Scan for the cell matching the given text and deliver its [X, Y] coordinate at center. 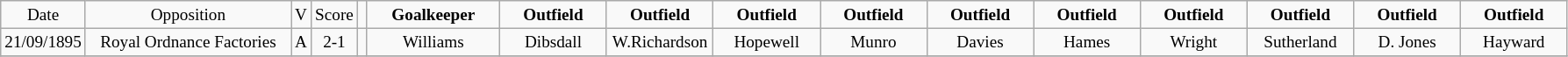
Hayward [1514, 42]
Hopewell [767, 42]
Wright [1193, 42]
Sutherland [1300, 42]
Davies [980, 42]
Opposition [188, 15]
W.Richardson [660, 42]
Date [44, 15]
V [302, 15]
Royal Ordnance Factories [188, 42]
21/09/1895 [44, 42]
Hames [1087, 42]
Goalkeeper [433, 15]
Munro [874, 42]
Dibsdall [554, 42]
A [302, 42]
D. Jones [1407, 42]
Williams [433, 42]
2-1 [335, 42]
Score [335, 15]
